Identify which cell holds the provided text, then report its [X, Y] central coordinate. 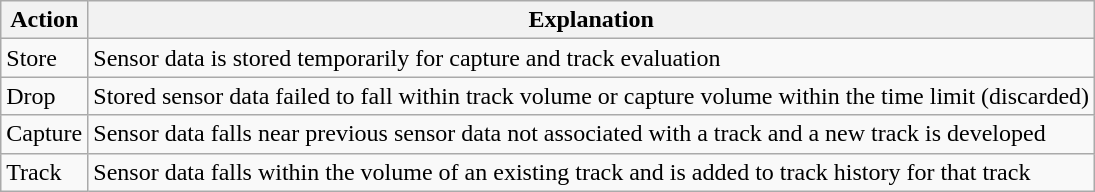
Sensor data falls within the volume of an existing track and is added to track history for that track [592, 172]
Store [44, 58]
Capture [44, 134]
Action [44, 20]
Stored sensor data failed to fall within track volume or capture volume within the time limit (discarded) [592, 96]
Sensor data falls near previous sensor data not associated with a track and a new track is developed [592, 134]
Explanation [592, 20]
Track [44, 172]
Sensor data is stored temporarily for capture and track evaluation [592, 58]
Drop [44, 96]
